Output the (x, y) coordinate of the center of the cell containing the given text.  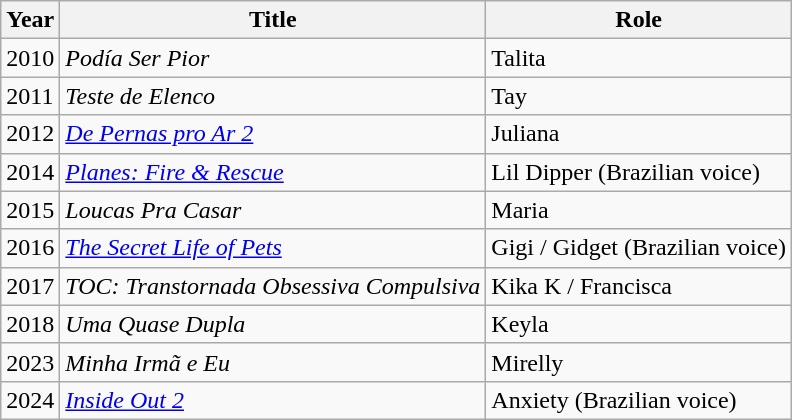
Anxiety (Brazilian voice) (639, 400)
2015 (30, 210)
Juliana (639, 134)
2017 (30, 286)
2024 (30, 400)
2014 (30, 172)
Lil Dipper (Brazilian voice) (639, 172)
2018 (30, 324)
De Pernas pro Ar 2 (273, 134)
2016 (30, 248)
Inside Out 2 (273, 400)
2012 (30, 134)
Loucas Pra Casar (273, 210)
Kika K / Francisca (639, 286)
2023 (30, 362)
Gigi / Gidget (Brazilian voice) (639, 248)
Planes: Fire & Rescue (273, 172)
2011 (30, 96)
Year (30, 20)
Minha Irmã e Eu (273, 362)
Keyla (639, 324)
Role (639, 20)
Talita (639, 58)
Title (273, 20)
Maria (639, 210)
Mirelly (639, 362)
Tay (639, 96)
2010 (30, 58)
The Secret Life of Pets (273, 248)
Podía Ser Pior (273, 58)
Uma Quase Dupla (273, 324)
Teste de Elenco (273, 96)
TOC: Transtornada Obsessiva Compulsiva (273, 286)
